Find where the given text appears and provide that cell's center as [X, Y] coordinate. 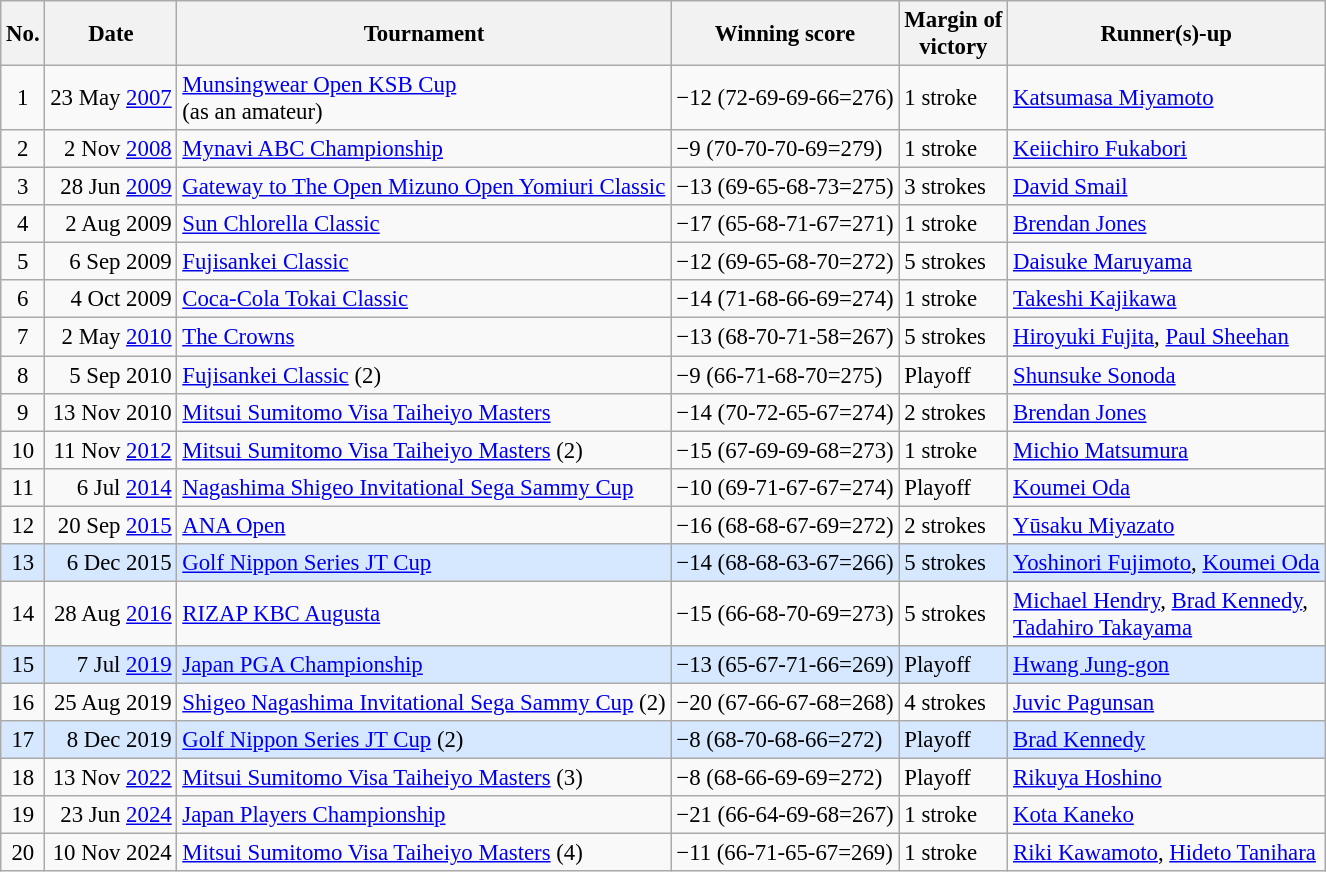
Takeshi Kajikawa [1166, 299]
−20 (67-66-67-68=268) [785, 702]
Hiroyuki Fujita, Paul Sheehan [1166, 337]
Kota Kaneko [1166, 815]
Japan Players Championship [424, 815]
13 Nov 2022 [111, 778]
No. [23, 34]
7 Jul 2019 [111, 665]
Golf Nippon Series JT Cup (2) [424, 740]
Tournament [424, 34]
Fujisankei Classic (2) [424, 375]
7 [23, 337]
Keiichiro Fukabori [1166, 149]
Nagashima Shigeo Invitational Sega Sammy Cup [424, 487]
3 [23, 187]
Gateway to The Open Mizuno Open Yomiuri Classic [424, 187]
Fujisankei Classic [424, 262]
15 [23, 665]
2 Aug 2009 [111, 224]
−17 (65-68-71-67=271) [785, 224]
−8 (68-66-69-69=272) [785, 778]
−14 (70-72-65-67=274) [785, 412]
5 Sep 2010 [111, 375]
Runner(s)-up [1166, 34]
Shunsuke Sonoda [1166, 375]
4 Oct 2009 [111, 299]
−9 (70-70-70-69=279) [785, 149]
11 Nov 2012 [111, 450]
−11 (66-71-65-67=269) [785, 853]
Japan PGA Championship [424, 665]
Mynavi ABC Championship [424, 149]
Mitsui Sumitomo Visa Taiheiyo Masters (3) [424, 778]
−15 (67-69-69-68=273) [785, 450]
−8 (68-70-68-66=272) [785, 740]
−13 (68-70-71-58=267) [785, 337]
−21 (66-64-69-68=267) [785, 815]
Sun Chlorella Classic [424, 224]
Daisuke Maruyama [1166, 262]
Yoshinori Fujimoto, Koumei Oda [1166, 563]
20 Sep 2015 [111, 525]
−12 (72-69-69-66=276) [785, 98]
Yūsaku Miyazato [1166, 525]
8 [23, 375]
2 Nov 2008 [111, 149]
Hwang Jung-gon [1166, 665]
Munsingwear Open KSB Cup(as an amateur) [424, 98]
−13 (69-65-68-73=275) [785, 187]
23 Jun 2024 [111, 815]
6 Jul 2014 [111, 487]
Winning score [785, 34]
6 Dec 2015 [111, 563]
18 [23, 778]
The Crowns [424, 337]
6 Sep 2009 [111, 262]
ANA Open [424, 525]
13 Nov 2010 [111, 412]
17 [23, 740]
Shigeo Nagashima Invitational Sega Sammy Cup (2) [424, 702]
5 [23, 262]
Brad Kennedy [1166, 740]
Mitsui Sumitomo Visa Taiheiyo Masters [424, 412]
Koumei Oda [1166, 487]
16 [23, 702]
28 Jun 2009 [111, 187]
−14 (71-68-66-69=274) [785, 299]
RIZAP KBC Augusta [424, 614]
1 [23, 98]
Margin ofvictory [954, 34]
2 May 2010 [111, 337]
20 [23, 853]
−10 (69-71-67-67=274) [785, 487]
23 May 2007 [111, 98]
12 [23, 525]
Michio Matsumura [1166, 450]
Katsumasa Miyamoto [1166, 98]
9 [23, 412]
13 [23, 563]
−15 (66-68-70-69=273) [785, 614]
Mitsui Sumitomo Visa Taiheiyo Masters (2) [424, 450]
−16 (68-68-67-69=272) [785, 525]
19 [23, 815]
10 [23, 450]
Date [111, 34]
Rikuya Hoshino [1166, 778]
Michael Hendry, Brad Kennedy, Tadahiro Takayama [1166, 614]
Juvic Pagunsan [1166, 702]
David Smail [1166, 187]
−12 (69-65-68-70=272) [785, 262]
Riki Kawamoto, Hideto Tanihara [1166, 853]
25 Aug 2019 [111, 702]
−14 (68-68-63-67=266) [785, 563]
Coca-Cola Tokai Classic [424, 299]
10 Nov 2024 [111, 853]
4 [23, 224]
2 [23, 149]
4 strokes [954, 702]
Golf Nippon Series JT Cup [424, 563]
−13 (65-67-71-66=269) [785, 665]
3 strokes [954, 187]
11 [23, 487]
8 Dec 2019 [111, 740]
28 Aug 2016 [111, 614]
Mitsui Sumitomo Visa Taiheiyo Masters (4) [424, 853]
14 [23, 614]
6 [23, 299]
−9 (66-71-68-70=275) [785, 375]
